Return the [X, Y] coordinate for the center point of the cell that contains the specified text.  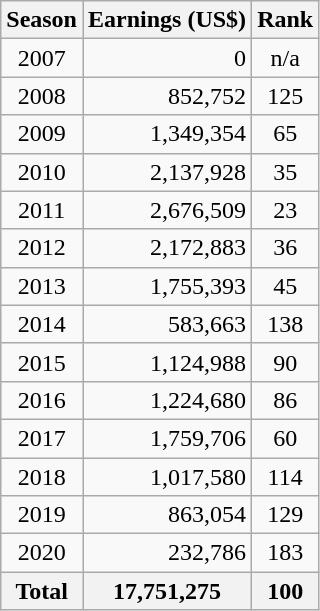
2009 [42, 134]
2,137,928 [166, 172]
2018 [42, 477]
86 [286, 400]
1,224,680 [166, 400]
2,676,509 [166, 210]
2014 [42, 324]
0 [166, 58]
583,663 [166, 324]
1,759,706 [166, 438]
n/a [286, 58]
2013 [42, 286]
114 [286, 477]
1,755,393 [166, 286]
45 [286, 286]
2007 [42, 58]
125 [286, 96]
100 [286, 591]
129 [286, 515]
232,786 [166, 553]
17,751,275 [166, 591]
Earnings (US$) [166, 20]
90 [286, 362]
852,752 [166, 96]
1,017,580 [166, 477]
2015 [42, 362]
2016 [42, 400]
35 [286, 172]
183 [286, 553]
65 [286, 134]
Rank [286, 20]
2019 [42, 515]
36 [286, 248]
138 [286, 324]
2017 [42, 438]
Season [42, 20]
2,172,883 [166, 248]
23 [286, 210]
863,054 [166, 515]
Total [42, 591]
60 [286, 438]
2010 [42, 172]
1,349,354 [166, 134]
2012 [42, 248]
2008 [42, 96]
1,124,988 [166, 362]
2011 [42, 210]
2020 [42, 553]
